From the cell containing the given text, extract its center point as (x, y) coordinate. 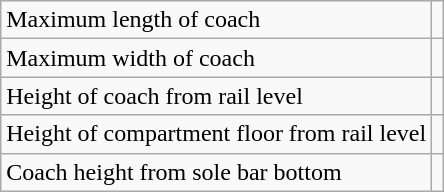
Coach height from sole bar bottom (216, 172)
Maximum width of coach (216, 58)
Height of compartment floor from rail level (216, 134)
Height of coach from rail level (216, 96)
Maximum length of coach (216, 20)
